Find where the given text appears and provide that cell's center as (x, y) coordinate. 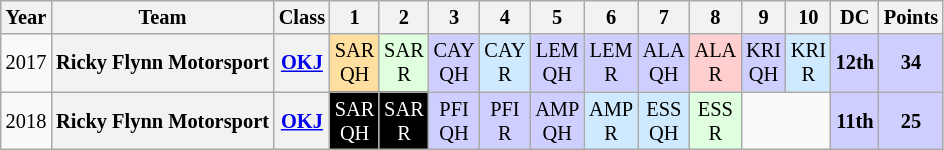
AMPQH (557, 121)
5 (557, 17)
8 (716, 17)
AMPR (611, 121)
9 (764, 17)
Year (26, 17)
Points (911, 17)
LEMQH (557, 63)
2018 (26, 121)
ESSQH (664, 121)
4 (504, 17)
25 (911, 121)
ALAQH (664, 63)
1 (354, 17)
DC (855, 17)
Team (162, 17)
PFIR (504, 121)
KRIR (808, 63)
CAYR (504, 63)
2017 (26, 63)
ALAR (716, 63)
6 (611, 17)
11th (855, 121)
10 (808, 17)
Class (302, 17)
KRIQH (764, 63)
ESSR (716, 121)
CAYQH (454, 63)
PFIQH (454, 121)
LEMR (611, 63)
2 (404, 17)
12th (855, 63)
7 (664, 17)
3 (454, 17)
34 (911, 63)
